Find where the given text appears and provide that cell's center as [X, Y] coordinate. 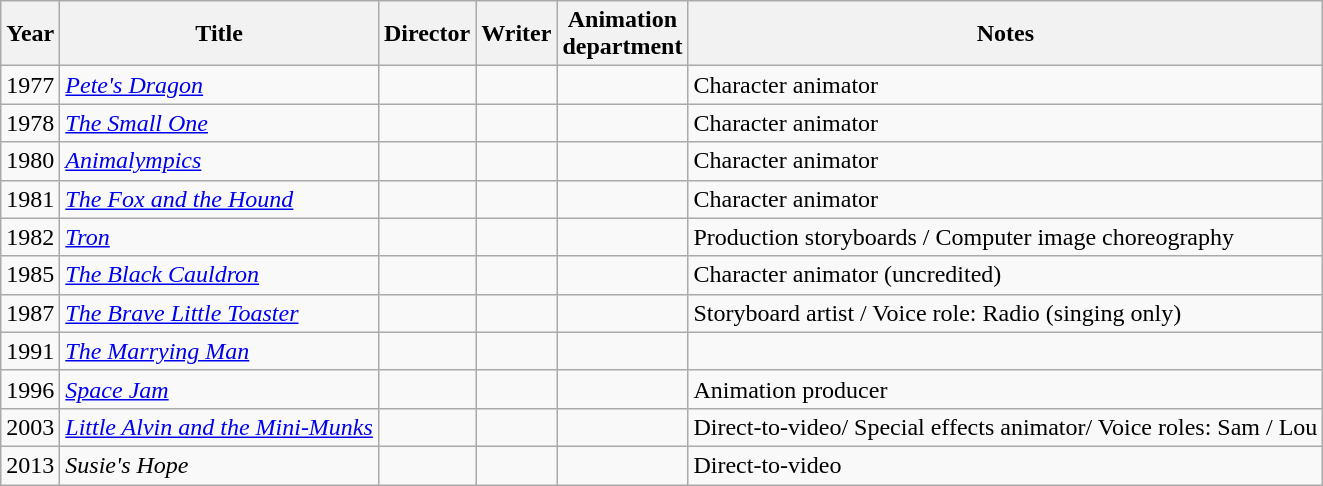
Storyboard artist / Voice role: Radio (singing only) [1006, 313]
1987 [30, 313]
Notes [1006, 34]
The Black Cauldron [220, 275]
2003 [30, 427]
Animationdepartment [622, 34]
Title [220, 34]
1980 [30, 161]
Writer [516, 34]
Direct-to-video [1006, 465]
Space Jam [220, 389]
Animalympics [220, 161]
Pete's Dragon [220, 85]
Animation producer [1006, 389]
The Small One [220, 123]
The Marrying Man [220, 351]
2013 [30, 465]
Character animator (uncredited) [1006, 275]
Tron [220, 237]
1991 [30, 351]
1982 [30, 237]
The Brave Little Toaster [220, 313]
Director [426, 34]
1996 [30, 389]
1977 [30, 85]
1978 [30, 123]
1985 [30, 275]
Direct-to-video/ Special effects animator/ Voice roles: Sam / Lou [1006, 427]
Production storyboards / Computer image choreography [1006, 237]
Year [30, 34]
1981 [30, 199]
Susie's Hope [220, 465]
The Fox and the Hound [220, 199]
Little Alvin and the Mini-Munks [220, 427]
